Find where the given text appears and provide that cell's center as [X, Y] coordinate. 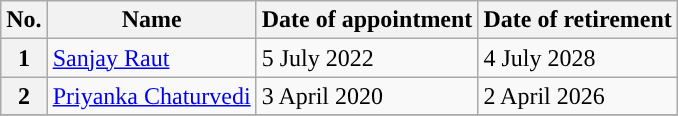
1 [24, 58]
2 [24, 96]
3 April 2020 [367, 96]
Date of appointment [367, 20]
Priyanka Chaturvedi [152, 96]
2 April 2026 [578, 96]
5 July 2022 [367, 58]
4 July 2028 [578, 58]
Sanjay Raut [152, 58]
Date of retirement [578, 20]
Name [152, 20]
No. [24, 20]
